Search for the cell housing the specified text and yield its (x, y) center coordinate. 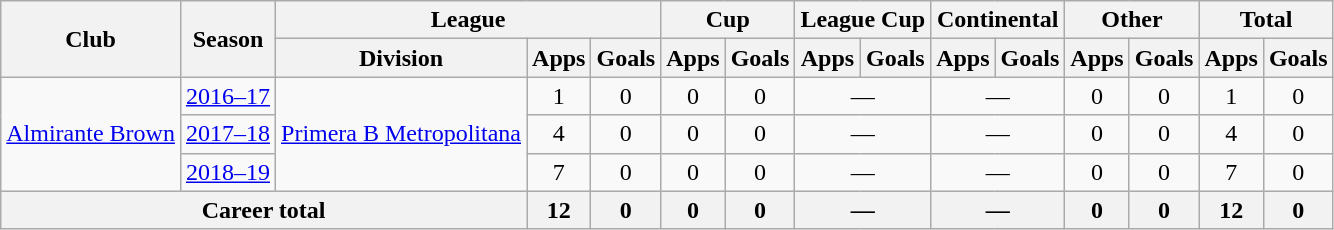
Cup (728, 20)
Primera B Metropolitana (402, 134)
League Cup (863, 20)
Almirante Brown (91, 134)
Club (91, 39)
Career total (264, 210)
Season (228, 39)
2018–19 (228, 172)
Total (1266, 20)
Other (1132, 20)
League (468, 20)
2017–18 (228, 134)
Division (402, 58)
2016–17 (228, 96)
Continental (998, 20)
